Identify which cell holds the provided text, then report its (x, y) central coordinate. 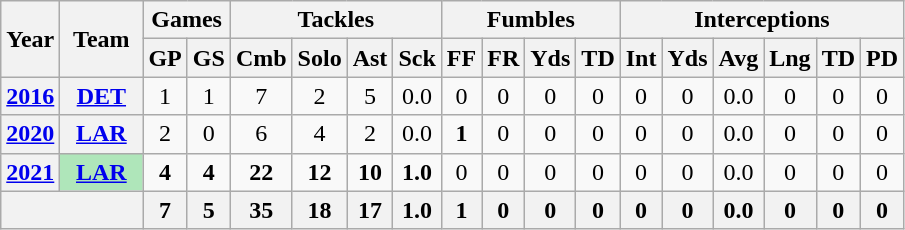
Avg (738, 58)
Team (102, 39)
PD (882, 58)
Ast (370, 58)
Year (30, 39)
Cmb (261, 58)
Lng (790, 58)
Tackles (336, 20)
12 (320, 172)
DET (102, 96)
Games (186, 20)
22 (261, 172)
FR (504, 58)
10 (370, 172)
Fumbles (530, 20)
18 (320, 210)
6 (261, 134)
Int (641, 58)
Sck (417, 58)
2020 (30, 134)
GS (208, 58)
35 (261, 210)
FF (461, 58)
Solo (320, 58)
GP (165, 58)
2021 (30, 172)
2016 (30, 96)
Interceptions (762, 20)
17 (370, 210)
